Identify which cell holds the provided text, then report its (X, Y) central coordinate. 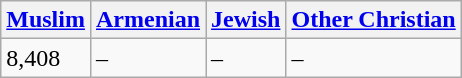
Muslim (46, 20)
Jewish (246, 20)
Other Christian (374, 20)
Armenian (148, 20)
8,408 (46, 58)
